For the text-containing cell, return its midpoint in (x, y) coordinate format. 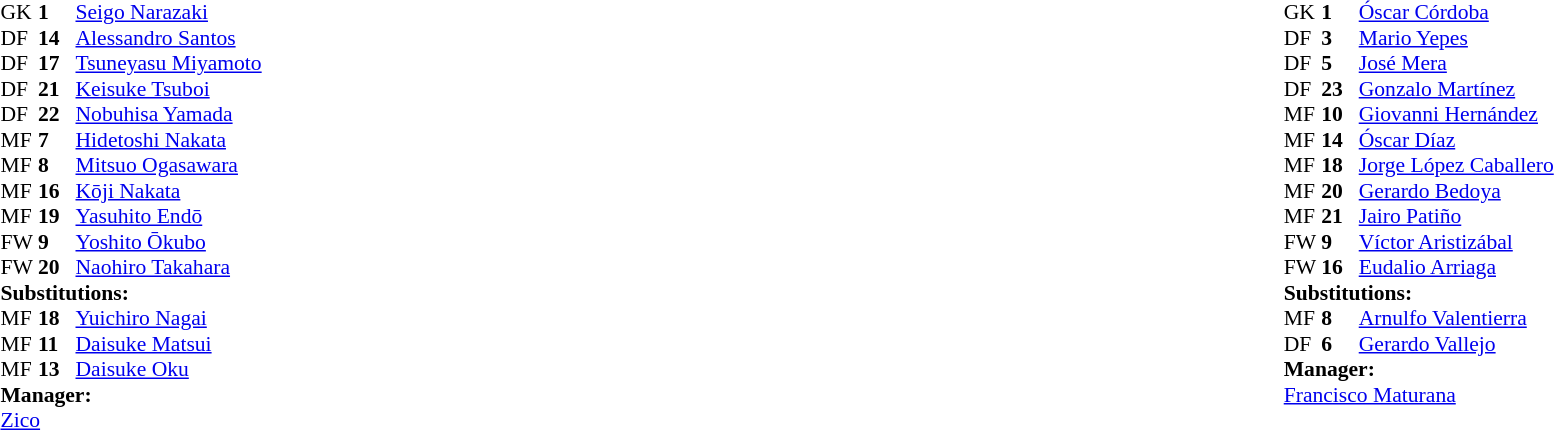
Seigo Narazaki (169, 13)
17 (57, 63)
Jorge López Caballero (1456, 165)
Gerardo Vallejo (1456, 344)
6 (1340, 344)
Arnulfo Valentierra (1456, 319)
11 (57, 344)
Óscar Córdoba (1456, 13)
Giovanni Hernández (1456, 115)
3 (1340, 38)
Hidetoshi Nakata (169, 140)
José Mera (1456, 63)
Víctor Aristizábal (1456, 242)
Kōji Nakata (169, 191)
Tsuneyasu Miyamoto (169, 63)
19 (57, 217)
Jairo Patiño (1456, 217)
Yoshito Ōkubo (169, 242)
Francisco Maturana (1419, 395)
13 (57, 369)
Óscar Díaz (1456, 140)
Nobuhisa Yamada (169, 115)
Keisuke Tsuboi (169, 89)
22 (57, 115)
Mario Yepes (1456, 38)
7 (57, 140)
Daisuke Matsui (169, 344)
10 (1340, 115)
Eudalio Arriaga (1456, 267)
Yasuhito Endō (169, 217)
Yuichiro Nagai (169, 319)
Mitsuo Ogasawara (169, 165)
Gonzalo Martínez (1456, 89)
Gerardo Bedoya (1456, 191)
Daisuke Oku (169, 369)
Naohiro Takahara (169, 267)
5 (1340, 63)
23 (1340, 89)
Alessandro Santos (169, 38)
